Output the (x, y) coordinate of the center of the cell containing the given text.  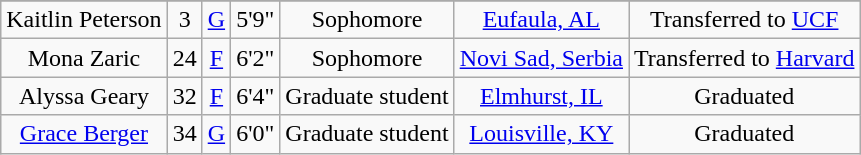
32 (184, 96)
6'0" (256, 134)
Elmhurst, IL (541, 96)
Transferred to UCF (744, 20)
Transferred to Harvard (744, 58)
5'9" (256, 20)
6'4" (256, 96)
24 (184, 58)
Grace Berger (84, 134)
Mona Zaric (84, 58)
Eufaula, AL (541, 20)
34 (184, 134)
Alyssa Geary (84, 96)
Louisville, KY (541, 134)
3 (184, 20)
Novi Sad, Serbia (541, 58)
6'2" (256, 58)
Kaitlin Peterson (84, 20)
